Capture the cell that displays the provided text and extract its (x, y) central coordinate. 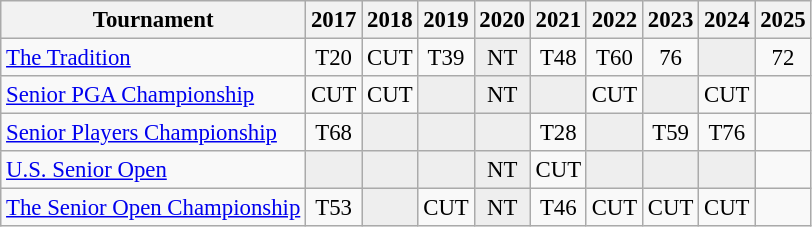
U.S. Senior Open (154, 170)
The Tradition (154, 58)
T76 (727, 133)
2021 (558, 20)
T68 (334, 133)
Senior Players Championship (154, 133)
T39 (446, 58)
2022 (614, 20)
2020 (502, 20)
T59 (671, 133)
T48 (558, 58)
2018 (390, 20)
72 (783, 58)
2023 (671, 20)
T28 (558, 133)
Senior PGA Championship (154, 95)
The Senior Open Championship (154, 208)
Tournament (154, 20)
2025 (783, 20)
2017 (334, 20)
T60 (614, 58)
76 (671, 58)
2019 (446, 20)
2024 (727, 20)
T20 (334, 58)
T46 (558, 208)
T53 (334, 208)
